Identify which cell holds the provided text, then report its [x, y] central coordinate. 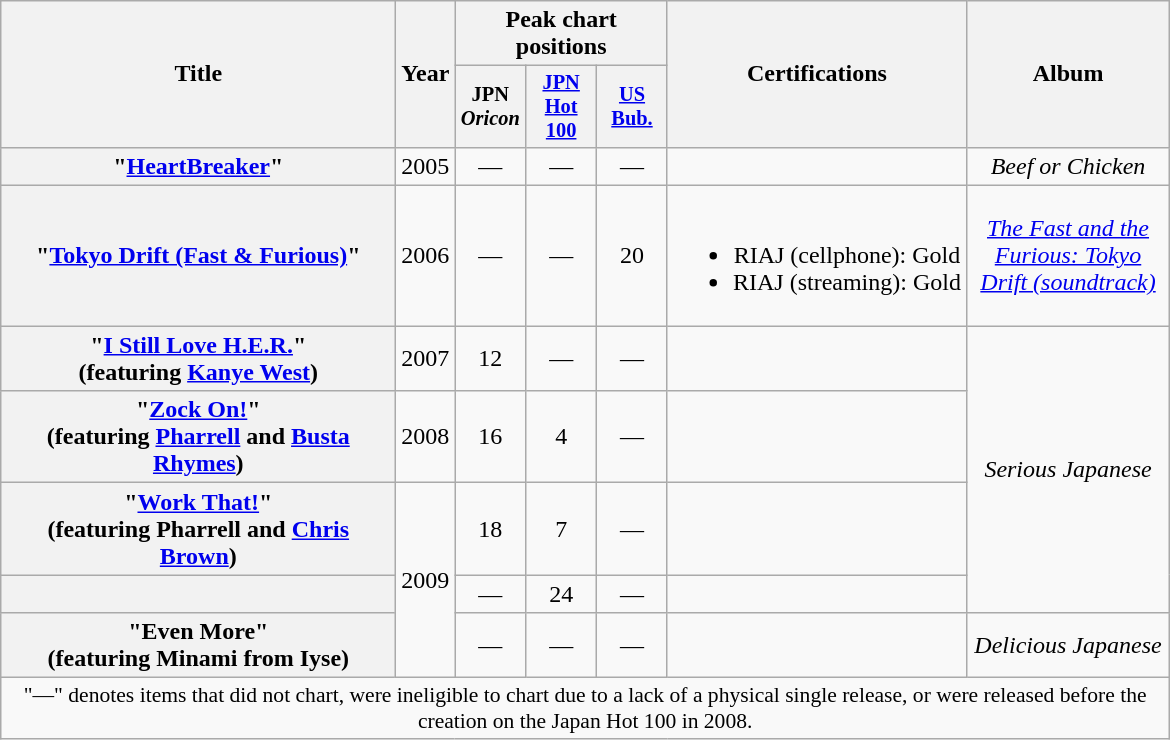
2005 [426, 166]
16 [490, 437]
"HeartBreaker" [198, 166]
24 [562, 594]
"I Still Love H.E.R."(featuring Kanye West) [198, 358]
The Fast and the Furious: Tokyo Drift (soundtrack) [1068, 256]
Serious Japanese [1068, 470]
4 [562, 437]
2008 [426, 437]
12 [490, 358]
JPN Hot 100 [562, 107]
JPN Oricon [490, 107]
Certifications [816, 74]
"Even More"(featuring Minami from Iyse) [198, 646]
Year [426, 74]
18 [490, 529]
US Bub. [632, 107]
2007 [426, 358]
Delicious Japanese [1068, 646]
"Zock On!"(featuring Pharrell and Busta Rhymes) [198, 437]
"Tokyo Drift (Fast & Furious)" [198, 256]
Title [198, 74]
7 [562, 529]
"Work That!"(featuring Pharrell and Chris Brown) [198, 529]
Album [1068, 74]
RIAJ (cellphone): GoldRIAJ (streaming): Gold [816, 256]
Beef or Chicken [1068, 166]
Peak chart positions [562, 34]
20 [632, 256]
2009 [426, 580]
2006 [426, 256]
